Return the [X, Y] coordinate for the center point of the cell that contains the specified text.  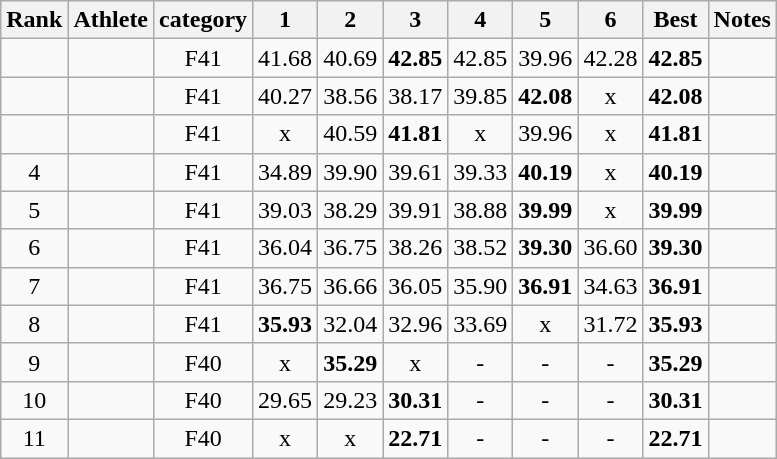
35.90 [480, 286]
39.61 [416, 172]
Athlete [111, 20]
39.91 [416, 210]
36.60 [610, 248]
33.69 [480, 324]
11 [34, 438]
2 [350, 20]
40.69 [350, 58]
38.88 [480, 210]
38.52 [480, 248]
38.29 [350, 210]
41.68 [286, 58]
Best [676, 20]
38.17 [416, 96]
7 [34, 286]
38.26 [416, 248]
39.03 [286, 210]
8 [34, 324]
9 [34, 362]
34.89 [286, 172]
Notes [742, 20]
38.56 [350, 96]
36.05 [416, 286]
36.66 [350, 286]
34.63 [610, 286]
category [204, 20]
29.65 [286, 400]
29.23 [350, 400]
32.96 [416, 324]
1 [286, 20]
31.72 [610, 324]
40.27 [286, 96]
3 [416, 20]
39.85 [480, 96]
39.90 [350, 172]
32.04 [350, 324]
10 [34, 400]
40.59 [350, 134]
36.04 [286, 248]
39.33 [480, 172]
42.28 [610, 58]
Rank [34, 20]
